Scan for the cell matching the given text and deliver its (X, Y) coordinate at center. 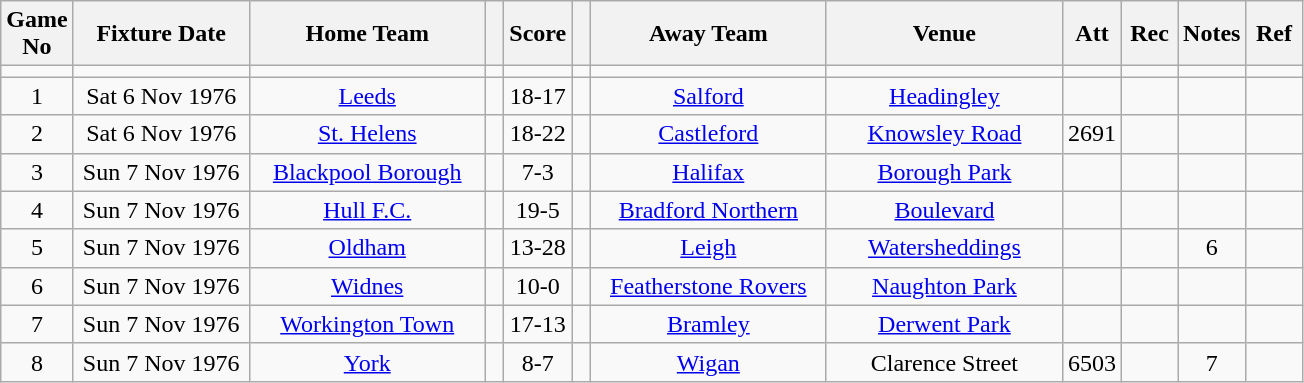
Featherstone Rovers (708, 286)
7-3 (538, 172)
Ref (1274, 34)
Headingley (944, 96)
Oldham (367, 248)
Leeds (367, 96)
Hull F.C. (367, 210)
Derwent Park (944, 324)
Rec (1150, 34)
13-28 (538, 248)
Venue (944, 34)
17-13 (538, 324)
4 (37, 210)
Home Team (367, 34)
Notes (1212, 34)
8 (37, 362)
Borough Park (944, 172)
Att (1092, 34)
Game No (37, 34)
18-17 (538, 96)
6503 (1092, 362)
Wigan (708, 362)
2691 (1092, 134)
2 (37, 134)
Watersheddings (944, 248)
St. Helens (367, 134)
Naughton Park (944, 286)
Away Team (708, 34)
1 (37, 96)
Castleford (708, 134)
Workington Town (367, 324)
Knowsley Road (944, 134)
Bradford Northern (708, 210)
Leigh (708, 248)
10-0 (538, 286)
Clarence Street (944, 362)
19-5 (538, 210)
Fixture Date (161, 34)
18-22 (538, 134)
5 (37, 248)
Boulevard (944, 210)
Widnes (367, 286)
Blackpool Borough (367, 172)
York (367, 362)
3 (37, 172)
Halifax (708, 172)
Score (538, 34)
Salford (708, 96)
8-7 (538, 362)
Bramley (708, 324)
